Pinpoint the cell where the given text exists, returning its [X, Y] midpoint coordinate. 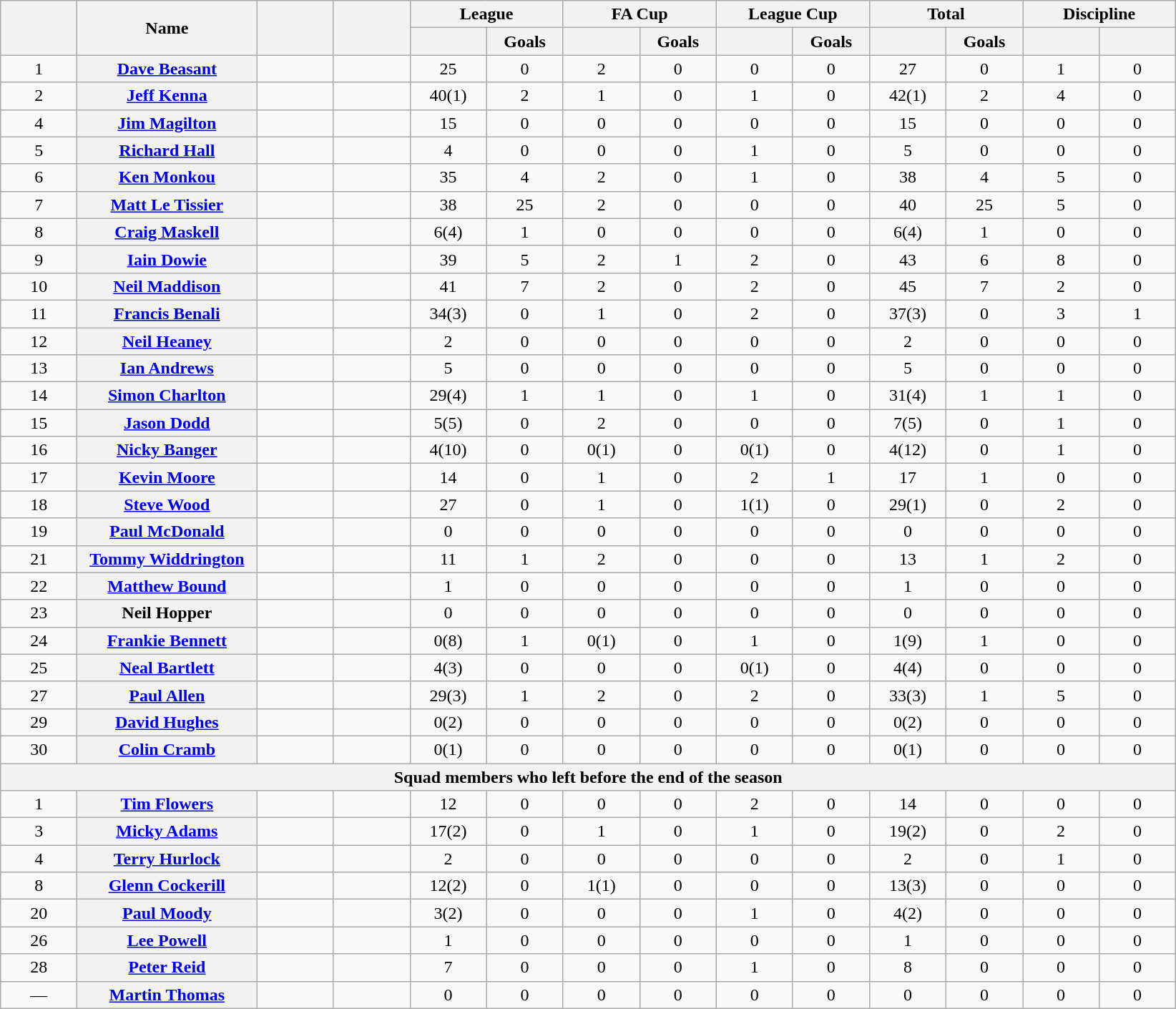
24 [39, 640]
Steve Wood [167, 504]
19 [39, 532]
Squad members who left before the end of the season [588, 776]
33(3) [907, 695]
12(2) [448, 886]
30 [39, 749]
28 [39, 967]
Terry Hurlock [167, 859]
37(3) [907, 313]
29 [39, 722]
31(4) [907, 396]
Craig Maskell [167, 232]
42(1) [907, 96]
Glenn Cockerill [167, 886]
Dave Beasant [167, 69]
22 [39, 586]
Matthew Bound [167, 586]
29(4) [448, 396]
Tommy Widdrington [167, 559]
18 [39, 504]
— [39, 995]
1(9) [907, 640]
10 [39, 286]
Simon Charlton [167, 396]
League [486, 14]
35 [448, 177]
20 [39, 913]
41 [448, 286]
Frankie Bennett [167, 640]
45 [907, 286]
Matt Le Tissier [167, 205]
43 [907, 259]
5(5) [448, 423]
Micky Adams [167, 832]
40 [907, 205]
Kevin Moore [167, 477]
23 [39, 613]
Tim Flowers [167, 804]
Total [946, 14]
Francis Benali [167, 313]
40(1) [448, 96]
Neal Bartlett [167, 668]
21 [39, 559]
4(2) [907, 913]
David Hughes [167, 722]
Discipline [1099, 14]
Neil Maddison [167, 286]
Neil Heaney [167, 341]
29(3) [448, 695]
Paul Allen [167, 695]
FA Cup [640, 14]
Martin Thomas [167, 995]
19(2) [907, 832]
17(2) [448, 832]
Lee Powell [167, 940]
Ian Andrews [167, 369]
Iain Dowie [167, 259]
16 [39, 450]
13(3) [907, 886]
26 [39, 940]
4(12) [907, 450]
39 [448, 259]
34(3) [448, 313]
29(1) [907, 504]
Paul Moody [167, 913]
0(8) [448, 640]
Paul McDonald [167, 532]
4(10) [448, 450]
Richard Hall [167, 150]
Jeff Kenna [167, 96]
Jim Magilton [167, 123]
Ken Monkou [167, 177]
3(2) [448, 913]
7(5) [907, 423]
Jason Dodd [167, 423]
9 [39, 259]
4(4) [907, 668]
Neil Hopper [167, 613]
4(3) [448, 668]
Nicky Banger [167, 450]
Peter Reid [167, 967]
Name [167, 28]
Colin Cramb [167, 749]
League Cup [793, 14]
